Provide the [X, Y] coordinate of the cell's center where the given text is located.  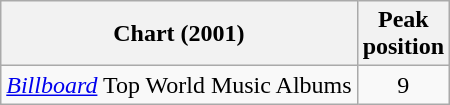
9 [403, 85]
Billboard Top World Music Albums [179, 85]
Chart (2001) [179, 34]
Peakposition [403, 34]
